Locate the cell with the specified text and output its (x, y) center coordinate. 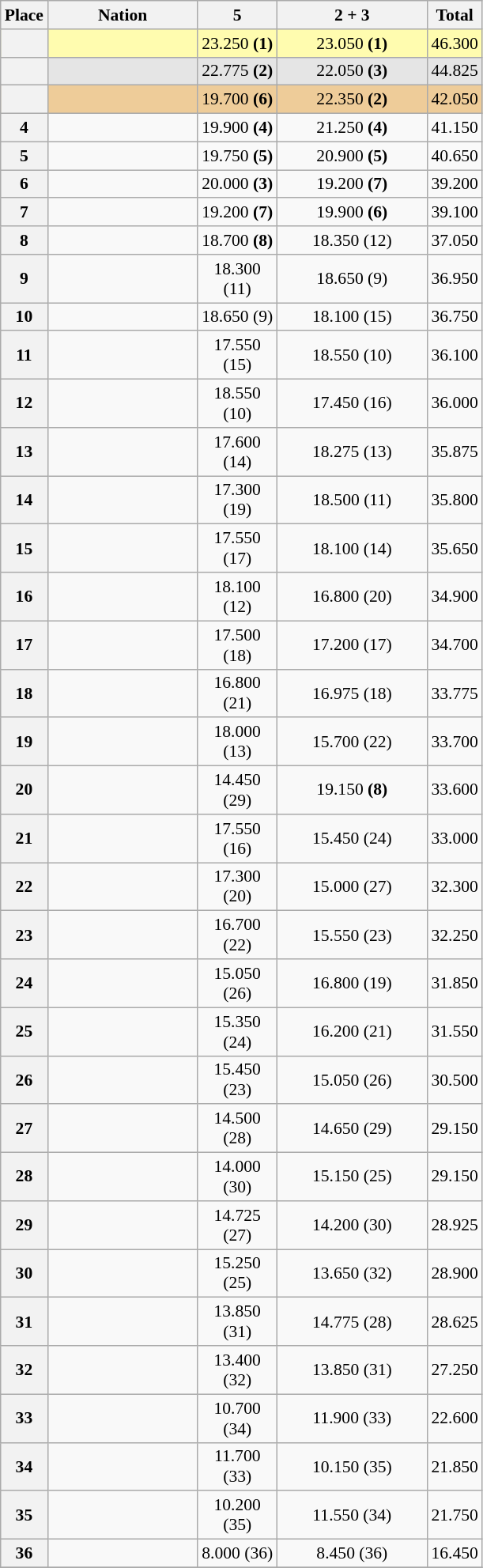
18 (24, 693)
14.450 (29) (237, 791)
16.800 (21) (237, 693)
21.250 (4) (352, 128)
41.150 (454, 128)
42.050 (454, 100)
16.700 (22) (237, 935)
17.450 (16) (352, 403)
11.900 (33) (352, 1419)
16 (24, 596)
33.775 (454, 693)
18.100 (15) (352, 317)
15.250 (25) (237, 1273)
31 (24, 1322)
9 (24, 278)
33.600 (454, 791)
29 (24, 1226)
8.000 (36) (237, 1554)
16.450 (454, 1554)
17 (24, 645)
30.500 (454, 1080)
17.600 (14) (237, 452)
7 (24, 213)
28.900 (454, 1273)
36.100 (454, 356)
27 (24, 1129)
16.975 (18) (352, 693)
15.000 (27) (352, 887)
14 (24, 500)
14.500 (28) (237, 1129)
15.550 (23) (352, 935)
18.700 (8) (237, 240)
18.500 (11) (352, 500)
14.775 (28) (352, 1322)
34.700 (454, 645)
17.550 (17) (237, 549)
14.200 (30) (352, 1226)
14.000 (30) (237, 1177)
17.500 (18) (237, 645)
28 (24, 1177)
34 (24, 1466)
22.350 (2) (352, 100)
Place (24, 15)
15.350 (24) (237, 1031)
35 (24, 1515)
Total (454, 15)
30 (24, 1273)
23.050 (1) (352, 43)
22.775 (2) (237, 71)
35.800 (454, 500)
17.550 (15) (237, 356)
33.700 (454, 742)
8.450 (36) (352, 1554)
15.450 (23) (237, 1080)
10 (24, 317)
16.800 (20) (352, 596)
2 + 3 (352, 15)
36.750 (454, 317)
33 (24, 1419)
19.900 (6) (352, 213)
6 (24, 184)
16.200 (21) (352, 1031)
22.050 (3) (352, 71)
44.825 (454, 71)
10.700 (34) (237, 1419)
12 (24, 403)
18.275 (13) (352, 452)
20 (24, 791)
19 (24, 742)
18.350 (12) (352, 240)
19.900 (4) (237, 128)
27.250 (454, 1370)
31.550 (454, 1031)
10.200 (35) (237, 1515)
4 (24, 128)
13.400 (32) (237, 1370)
33.000 (454, 838)
20.900 (5) (352, 156)
40.650 (454, 156)
Nation (123, 15)
17.550 (16) (237, 838)
16.800 (19) (352, 984)
15 (24, 549)
24 (24, 984)
36.950 (454, 278)
28.625 (454, 1322)
15.700 (22) (352, 742)
34.900 (454, 596)
21.750 (454, 1515)
36.000 (454, 403)
32.250 (454, 935)
23 (24, 935)
11.700 (33) (237, 1466)
35.875 (454, 452)
31.850 (454, 984)
19.750 (5) (237, 156)
21.850 (454, 1466)
46.300 (454, 43)
19.700 (6) (237, 100)
39.100 (454, 213)
14.650 (29) (352, 1129)
18.300 (11) (237, 278)
25 (24, 1031)
26 (24, 1080)
32 (24, 1370)
22.600 (454, 1419)
21 (24, 838)
18.100 (12) (237, 596)
19.150 (8) (352, 791)
15.150 (25) (352, 1177)
14.725 (27) (237, 1226)
11.550 (34) (352, 1515)
18.000 (13) (237, 742)
35.650 (454, 549)
20.000 (3) (237, 184)
8 (24, 240)
18.100 (14) (352, 549)
37.050 (454, 240)
23.250 (1) (237, 43)
32.300 (454, 887)
13 (24, 452)
39.200 (454, 184)
17.300 (19) (237, 500)
10.150 (35) (352, 1466)
11 (24, 356)
13.650 (32) (352, 1273)
36 (24, 1554)
28.925 (454, 1226)
22 (24, 887)
17.300 (20) (237, 887)
17.200 (17) (352, 645)
15.450 (24) (352, 838)
